Provide the [X, Y] coordinate of the cell's center where the given text is located.  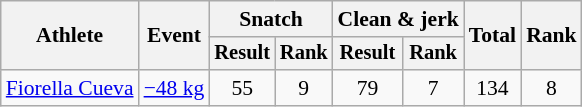
8 [552, 88]
9 [304, 88]
134 [492, 88]
Fiorella Cueva [70, 88]
79 [368, 88]
Snatch [270, 19]
55 [242, 88]
Clean & jerk [398, 19]
Total [492, 36]
Athlete [70, 36]
Event [174, 36]
7 [432, 88]
−48 kg [174, 88]
